Provide the [X, Y] coordinate of the cell's center where the given text is located.  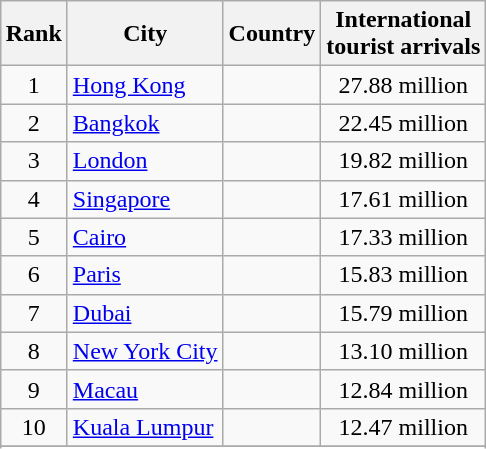
15.79 million [404, 313]
17.33 million [404, 237]
8 [34, 351]
Paris [145, 275]
New York City [145, 351]
22.45 million [404, 123]
Kuala Lumpur [145, 427]
Cairo [145, 237]
13.10 million [404, 351]
12.47 million [404, 427]
3 [34, 161]
17.61 million [404, 199]
5 [34, 237]
7 [34, 313]
2 [34, 123]
1 [34, 85]
Bangkok [145, 123]
27.88 million [404, 85]
Macau [145, 389]
Singapore [145, 199]
London [145, 161]
Dubai [145, 313]
12.84 million [404, 389]
19.82 million [404, 161]
Country [272, 34]
4 [34, 199]
15.83 million [404, 275]
10 [34, 427]
6 [34, 275]
Hong Kong [145, 85]
Internationaltourist arrivals [404, 34]
Rank [34, 34]
9 [34, 389]
City [145, 34]
